Detect which cell encompasses the target text, then output its (X, Y) center coordinate. 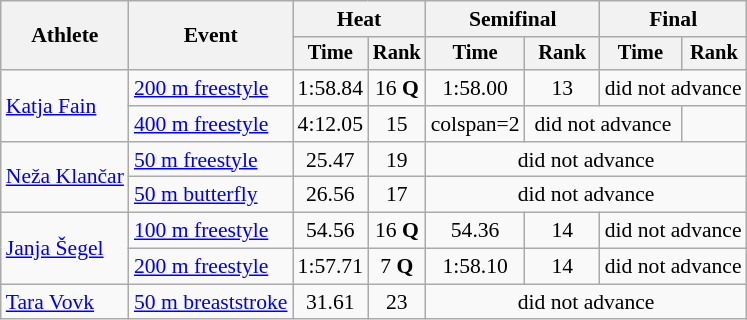
54.56 (330, 231)
Tara Vovk (65, 302)
400 m freestyle (211, 124)
15 (397, 124)
4:12.05 (330, 124)
31.61 (330, 302)
1:58.10 (476, 267)
19 (397, 160)
1:57.71 (330, 267)
Neža Klančar (65, 178)
Janja Šegel (65, 248)
7 Q (397, 267)
Final (674, 19)
1:58.84 (330, 88)
Heat (360, 19)
Event (211, 36)
23 (397, 302)
Semifinal (513, 19)
26.56 (330, 195)
Athlete (65, 36)
17 (397, 195)
13 (562, 88)
Katja Fain (65, 106)
50 m freestyle (211, 160)
100 m freestyle (211, 231)
25.47 (330, 160)
colspan=2 (476, 124)
1:58.00 (476, 88)
50 m breaststroke (211, 302)
50 m butterfly (211, 195)
54.36 (476, 231)
